Return the [x, y] coordinate for the center point of the cell that contains the specified text.  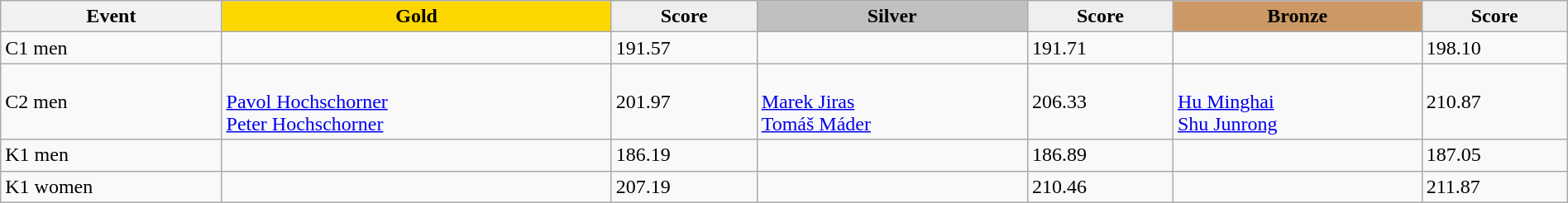
Bronze [1297, 17]
Silver [892, 17]
211.87 [1494, 186]
C2 men [111, 101]
186.89 [1100, 155]
201.97 [684, 101]
186.19 [684, 155]
Gold [417, 17]
207.19 [684, 186]
210.87 [1494, 101]
Pavol HochschornerPeter Hochschorner [417, 101]
Hu MinghaiShu Junrong [1297, 101]
Marek JirasTomáš Máder [892, 101]
210.46 [1100, 186]
191.57 [684, 48]
206.33 [1100, 101]
K1 men [111, 155]
C1 men [111, 48]
Event [111, 17]
198.10 [1494, 48]
191.71 [1100, 48]
K1 women [111, 186]
187.05 [1494, 155]
